Return the [X, Y] coordinate for the center point of the cell that contains the specified text.  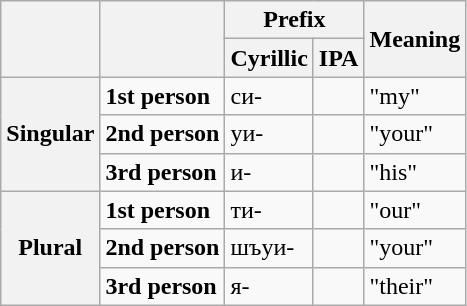
"my" [415, 96]
"their" [415, 286]
IPA [338, 58]
и- [269, 172]
си- [269, 96]
"our" [415, 210]
Meaning [415, 39]
"his" [415, 172]
Plural [50, 248]
ти- [269, 210]
Singular [50, 134]
уи- [269, 134]
я- [269, 286]
Cyrillic [269, 58]
Prefix [294, 20]
шъуи- [269, 248]
